Output the [X, Y] coordinate of the center of the cell containing the given text.  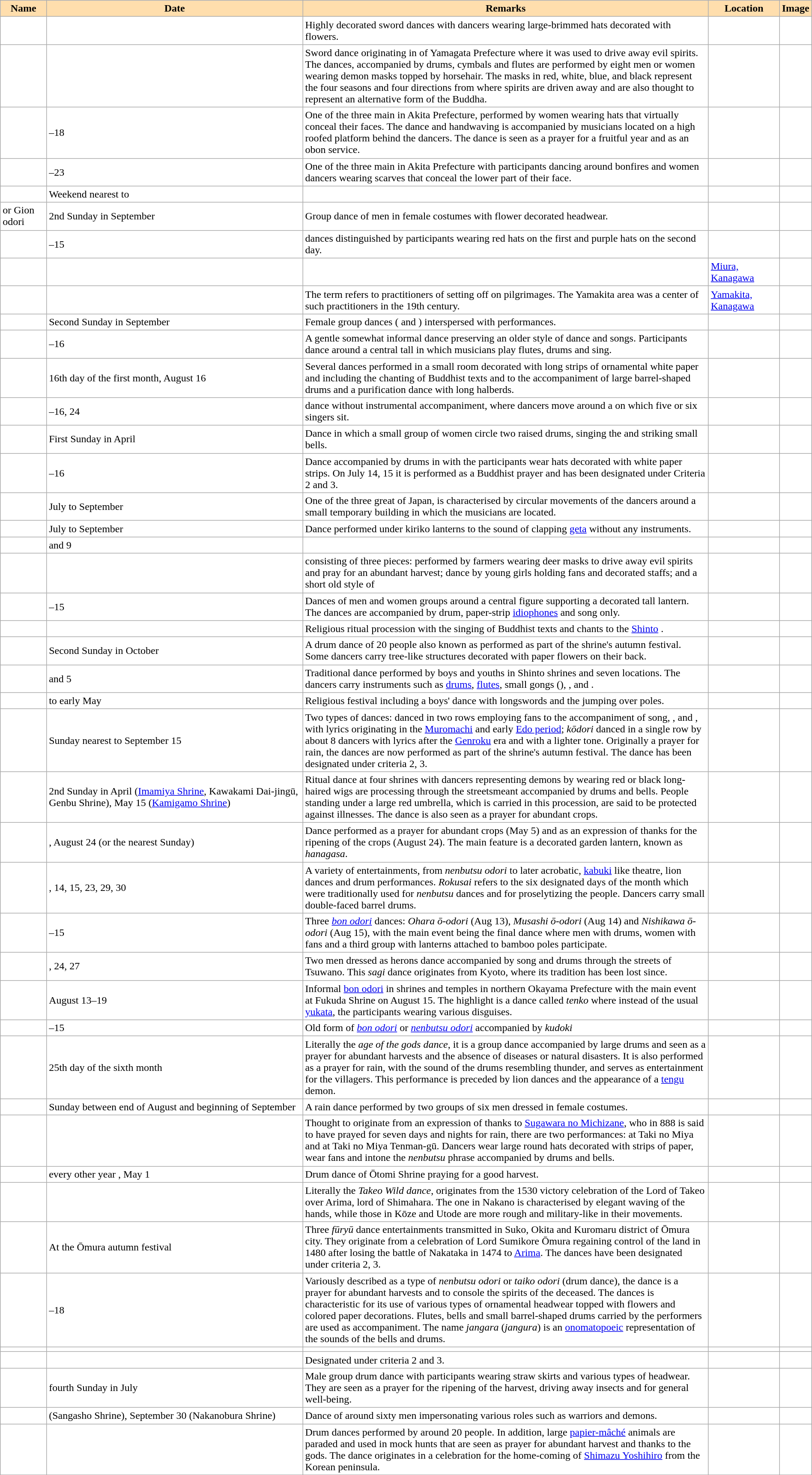
(Sangasho Shrine), September 30 (Nakanobura Shrine) [175, 1415]
every other year , May 1 [175, 1174]
Weekend nearest to [175, 194]
Dance of around sixty men impersonating various roles such as warriors and demons. [505, 1415]
–23 [175, 172]
Location [744, 9]
dance without instrumental accompaniment, where dancers move around a on which five or six singers sit. [505, 411]
Sunday between end of August and beginning of September [175, 1107]
Second Sunday in September [175, 322]
–16, 24 [175, 411]
Miura, Kanagawa [744, 272]
Second Sunday in October [175, 651]
, 14, 15, 23, 29, 30 [175, 888]
to early May [175, 701]
Sunday nearest to September 15 [175, 740]
Religious ritual procession with the singing of Buddhist texts and chants to the Shinto . [505, 629]
Religious festival including a boys' dance with longswords and the jumping over poles. [505, 701]
dances distinguished by participants wearing red hats on the first and purple hats on the second day. [505, 244]
At the Ōmura autumn festival [175, 1247]
A rain dance performed by two groups of six men dressed in female costumes. [505, 1107]
First Sunday in April [175, 440]
Highly decorated sword dances with dancers wearing large-brimmed hats decorated with flowers. [505, 31]
Remarks [505, 9]
Designated under criteria 2 and 3. [505, 1360]
and 5 [175, 679]
16th day of the first month, August 16 [175, 378]
Old form of bon odori or nenbutsu odori accompanied by kudoki [505, 1028]
Yamakita, Kanagawa [744, 300]
25th day of the sixth month [175, 1067]
2nd Sunday in April (Imamiya Shrine, Kawakami Dai-jingū, Genbu Shrine), May 15 (Kamigamo Shrine) [175, 797]
Drum dance of Ōtomi Shrine praying for a good harvest. [505, 1174]
and 9 [175, 545]
Name [24, 9]
, 24, 27 [175, 967]
Date [175, 9]
, August 24 (or the nearest Sunday) [175, 842]
Dance in which a small group of women circle two raised drums, singing the and striking small bells. [505, 440]
August 13–19 [175, 1000]
Dance performed under kiriko lanterns to the sound of clapping geta without any instruments. [505, 529]
2nd Sunday in September [175, 216]
Image [796, 9]
Female group dances ( and ) interspersed with performances. [505, 322]
or Gion odori [24, 216]
fourth Sunday in July [175, 1388]
The term refers to practitioners of setting off on pilgrimages. The Yamakita area was a center of such practitioners in the 19th century. [505, 300]
Group dance of men in female costumes with flower decorated headwear. [505, 216]
